For the text-containing cell, return its midpoint in [x, y] coordinate format. 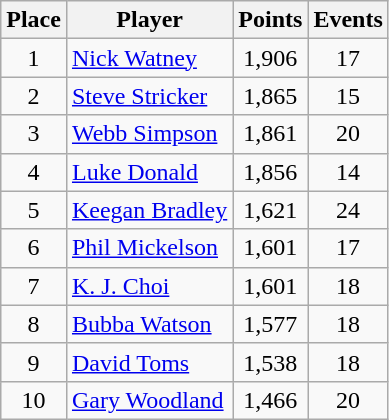
8 [34, 324]
1 [34, 58]
Events [348, 20]
4 [34, 172]
K. J. Choi [149, 286]
Place [34, 20]
Points [270, 20]
24 [348, 210]
1,466 [270, 400]
Bubba Watson [149, 324]
7 [34, 286]
2 [34, 96]
David Toms [149, 362]
Player [149, 20]
10 [34, 400]
6 [34, 248]
1,861 [270, 134]
3 [34, 134]
Gary Woodland [149, 400]
Phil Mickelson [149, 248]
Luke Donald [149, 172]
Nick Watney [149, 58]
15 [348, 96]
1,538 [270, 362]
1,621 [270, 210]
1,577 [270, 324]
1,865 [270, 96]
5 [34, 210]
1,856 [270, 172]
9 [34, 362]
1,906 [270, 58]
Steve Stricker [149, 96]
14 [348, 172]
Keegan Bradley [149, 210]
Webb Simpson [149, 134]
